Identify which cell holds the provided text, then report its [X, Y] central coordinate. 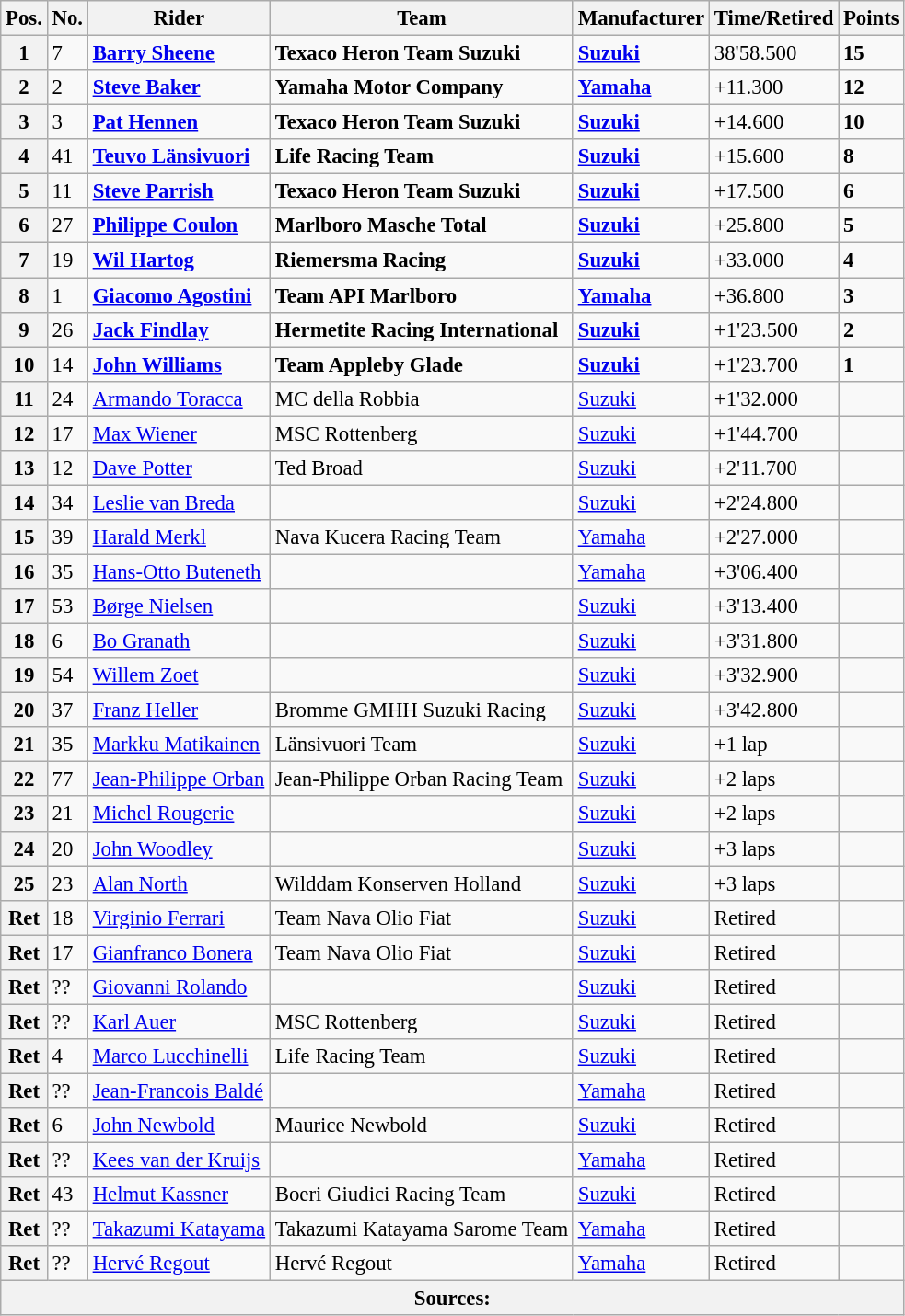
John Williams [179, 364]
Michel Rougerie [179, 814]
No. [67, 18]
+1 lap [774, 745]
Alan North [179, 883]
Jean-Francois Baldé [179, 1091]
26 [67, 329]
Team [422, 18]
Børge Nielsen [179, 606]
Team Appleby Glade [422, 364]
Harald Merkl [179, 537]
MC della Robbia [422, 398]
+11.300 [774, 87]
Hans-Otto Buteneth [179, 571]
+17.500 [774, 191]
Team API Marlboro [422, 295]
34 [67, 502]
Points [871, 18]
Pos. [24, 18]
Nava Kucera Racing Team [422, 537]
53 [67, 606]
Helmut Kassner [179, 1195]
Time/Retired [774, 18]
+2'27.000 [774, 537]
Giacomo Agostini [179, 295]
+2'24.800 [774, 502]
Jean-Philippe Orban Racing Team [422, 779]
Maurice Newbold [422, 1126]
37 [67, 710]
16 [24, 571]
John Woodley [179, 848]
Jean-Philippe Orban [179, 779]
Manufacturer [641, 18]
25 [24, 883]
+25.800 [774, 225]
Kees van der Kruijs [179, 1160]
+1'23.500 [774, 329]
Länsivuori Team [422, 745]
38'58.500 [774, 53]
Steve Baker [179, 87]
+1'44.700 [774, 433]
Giovanni Rolando [179, 987]
22 [24, 779]
Wil Hartog [179, 260]
Hermetite Racing International [422, 329]
Bo Granath [179, 641]
Max Wiener [179, 433]
54 [67, 675]
Jack Findlay [179, 329]
Philippe Coulon [179, 225]
13 [24, 468]
Ted Broad [422, 468]
+2'11.700 [774, 468]
+3'32.900 [774, 675]
Pat Hennen [179, 122]
Steve Parrish [179, 191]
41 [67, 156]
Virginio Ferrari [179, 918]
Marco Lucchinelli [179, 1056]
Bromme GMHH Suzuki Racing [422, 710]
Armando Toracca [179, 398]
77 [67, 779]
Yamaha Motor Company [422, 87]
39 [67, 537]
Leslie van Breda [179, 502]
+1'23.700 [774, 364]
Franz Heller [179, 710]
+1'32.000 [774, 398]
+3'31.800 [774, 641]
Wilddam Konserven Holland [422, 883]
Marlboro Masche Total [422, 225]
43 [67, 1195]
+3'42.800 [774, 710]
Sources: [453, 1299]
27 [67, 225]
John Newbold [179, 1126]
Karl Auer [179, 1022]
Gianfranco Bonera [179, 952]
Riemersma Racing [422, 260]
Teuvo Länsivuori [179, 156]
+3'13.400 [774, 606]
+15.600 [774, 156]
+3'06.400 [774, 571]
Boeri Giudici Racing Team [422, 1195]
+33.000 [774, 260]
Takazumi Katayama Sarome Team [422, 1229]
9 [24, 329]
Markku Matikainen [179, 745]
Rider [179, 18]
Willem Zoet [179, 675]
Takazumi Katayama [179, 1229]
Barry Sheene [179, 53]
Dave Potter [179, 468]
+14.600 [774, 122]
+36.800 [774, 295]
